Return the [x, y] coordinate for the center point of the cell that contains the specified text.  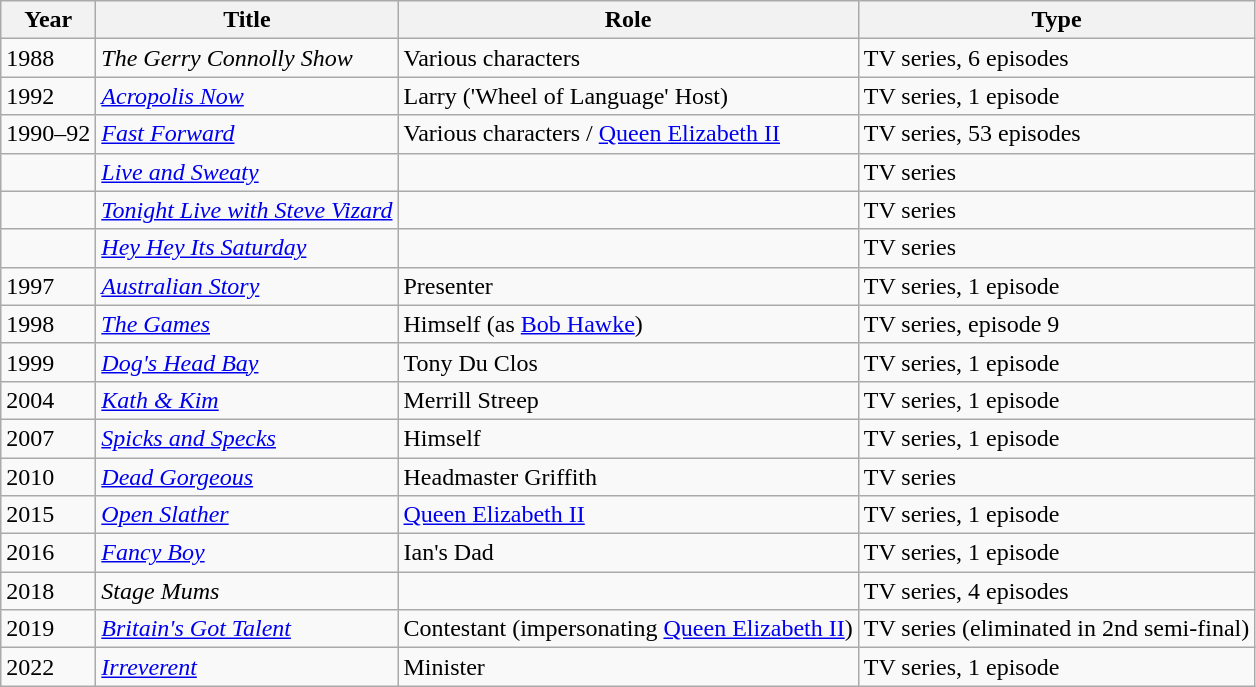
TV series (eliminated in 2nd semi-final) [1056, 629]
Ian's Dad [628, 553]
2010 [48, 477]
Open Slather [247, 515]
Various characters / Queen Elizabeth II [628, 134]
Title [247, 20]
Himself (as Bob Hawke) [628, 324]
Minister [628, 667]
Role [628, 20]
Larry ('Wheel of Language' Host) [628, 96]
Tony Du Clos [628, 362]
1988 [48, 58]
Irreverent [247, 667]
Queen Elizabeth II [628, 515]
The Gerry Connolly Show [247, 58]
1997 [48, 286]
2018 [48, 591]
TV series, 6 episodes [1056, 58]
Dog's Head Bay [247, 362]
TV series, 53 episodes [1056, 134]
Headmaster Griffith [628, 477]
Live and Sweaty [247, 172]
2007 [48, 438]
Spicks and Specks [247, 438]
Fast Forward [247, 134]
TV series, episode 9 [1056, 324]
Various characters [628, 58]
1992 [48, 96]
2015 [48, 515]
TV series, 4 episodes [1056, 591]
Himself [628, 438]
Australian Story [247, 286]
1998 [48, 324]
2004 [48, 400]
2019 [48, 629]
Merrill Streep [628, 400]
1990–92 [48, 134]
Fancy Boy [247, 553]
The Games [247, 324]
Dead Gorgeous [247, 477]
2016 [48, 553]
Stage Mums [247, 591]
1999 [48, 362]
Type [1056, 20]
Tonight Live with Steve Vizard [247, 210]
Contestant (impersonating Queen Elizabeth II) [628, 629]
Acropolis Now [247, 96]
Kath & Kim [247, 400]
2022 [48, 667]
Year [48, 20]
Presenter [628, 286]
Britain's Got Talent [247, 629]
Hey Hey Its Saturday [247, 248]
